Output the [X, Y] coordinate of the center of the cell containing the given text.  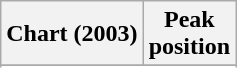
Chart (2003) [72, 34]
Peak position [189, 34]
